Extract the [X, Y] coordinate from the center of the cell holding the provided text.  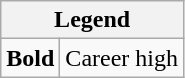
Career high [122, 58]
Legend [92, 20]
Bold [30, 58]
